Locate the cell with the specified text and output its (x, y) center coordinate. 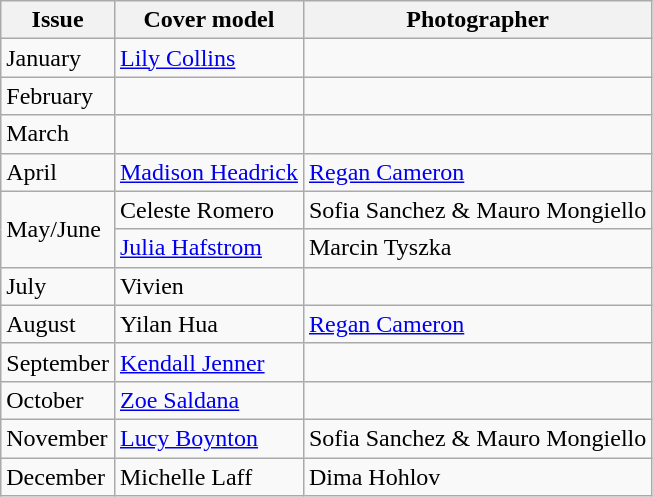
Michelle Laff (208, 477)
Yilan Hua (208, 324)
May/June (58, 229)
October (58, 400)
March (58, 134)
February (58, 96)
August (58, 324)
Lily Collins (208, 58)
Kendall Jenner (208, 362)
Issue (58, 20)
September (58, 362)
Lucy Boynton (208, 438)
December (58, 477)
Vivien (208, 286)
Madison Headrick (208, 172)
Marcin Tyszka (477, 248)
Photographer (477, 20)
Dima Hohlov (477, 477)
November (58, 438)
April (58, 172)
January (58, 58)
Celeste Romero (208, 210)
Zoe Saldana (208, 400)
Cover model (208, 20)
July (58, 286)
Julia Hafstrom (208, 248)
